Return the (x, y) coordinate for the center point of the cell that contains the specified text.  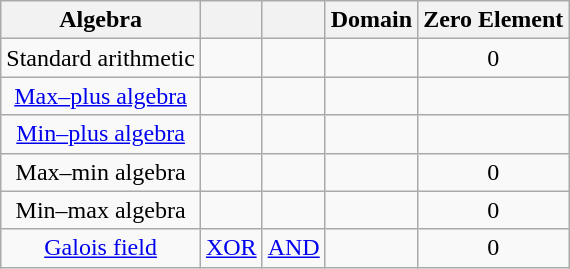
Standard arithmetic (101, 58)
Max–min algebra (101, 172)
Algebra (101, 20)
AND (294, 248)
Galois field (101, 248)
Min–plus algebra (101, 134)
Domain (371, 20)
Zero Element (494, 20)
Min–max algebra (101, 210)
Max–plus algebra (101, 96)
XOR (231, 248)
